Detect which cell encompasses the target text, then output its [X, Y] center coordinate. 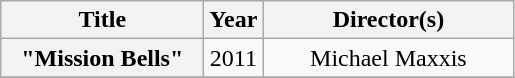
Year [234, 20]
2011 [234, 58]
Director(s) [388, 20]
Title [102, 20]
"Mission Bells" [102, 58]
Michael Maxxis [388, 58]
